Find where the given text appears and provide that cell's center as [X, Y] coordinate. 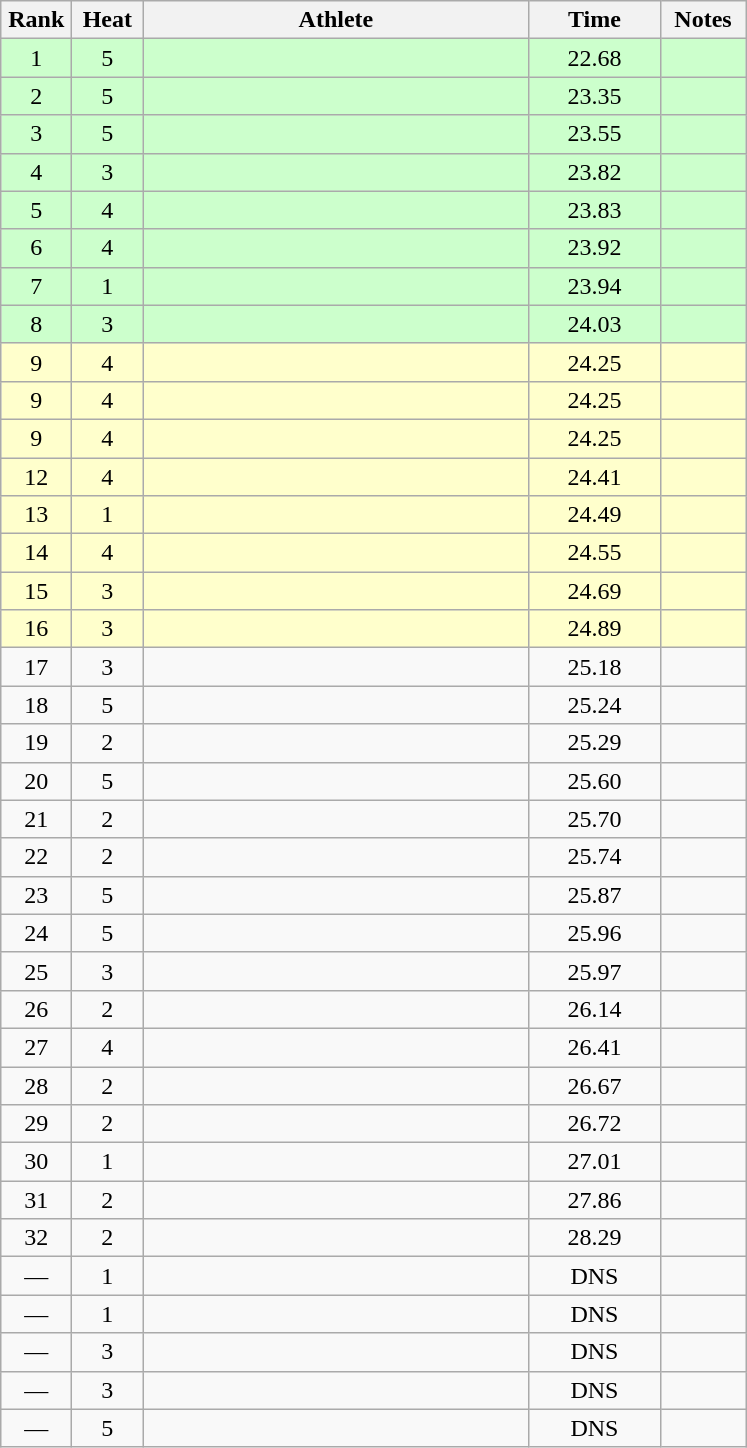
25.18 [594, 667]
26.72 [594, 1124]
27 [36, 1047]
30 [36, 1162]
26.14 [594, 1009]
17 [36, 667]
26.41 [594, 1047]
15 [36, 591]
22.68 [594, 58]
25.29 [594, 743]
23.82 [594, 172]
23 [36, 895]
26.67 [594, 1085]
7 [36, 286]
25.60 [594, 781]
23.83 [594, 210]
23.92 [594, 248]
Rank [36, 20]
6 [36, 248]
23.94 [594, 286]
25.96 [594, 933]
24.55 [594, 553]
25.74 [594, 857]
25.87 [594, 895]
23.55 [594, 134]
32 [36, 1238]
25.70 [594, 819]
Athlete [336, 20]
23.35 [594, 96]
18 [36, 705]
24.03 [594, 324]
22 [36, 857]
29 [36, 1124]
31 [36, 1200]
25.97 [594, 971]
21 [36, 819]
25.24 [594, 705]
16 [36, 629]
Heat [108, 20]
27.86 [594, 1200]
8 [36, 324]
Time [594, 20]
24.41 [594, 477]
28.29 [594, 1238]
20 [36, 781]
24.49 [594, 515]
24.69 [594, 591]
28 [36, 1085]
26 [36, 1009]
24 [36, 933]
24.89 [594, 629]
13 [36, 515]
14 [36, 553]
27.01 [594, 1162]
Notes [703, 20]
19 [36, 743]
12 [36, 477]
25 [36, 971]
